Extract the (x, y) coordinate from the center of the cell holding the provided text.  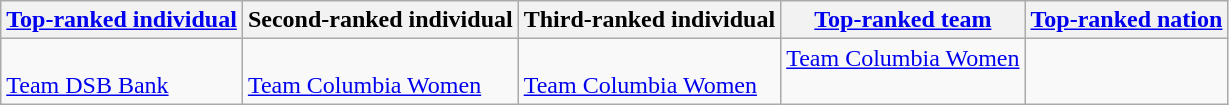
Second-ranked individual (380, 20)
Team DSB Bank (122, 72)
Top-ranked individual (122, 20)
Third-ranked individual (649, 20)
Top-ranked nation (1126, 20)
Top-ranked team (903, 20)
